Find where the given text appears and provide that cell's center as (x, y) coordinate. 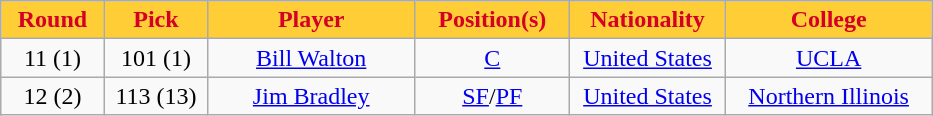
12 (2) (52, 96)
11 (1) (52, 58)
Jim Bradley (312, 96)
Bill Walton (312, 58)
101 (1) (156, 58)
Pick (156, 20)
C (492, 58)
113 (13) (156, 96)
Northern Illinois (828, 96)
Nationality (648, 20)
Player (312, 20)
Round (52, 20)
SF/PF (492, 96)
Position(s) (492, 20)
College (828, 20)
UCLA (828, 58)
